Extract the [X, Y] coordinate from the center of the cell holding the provided text.  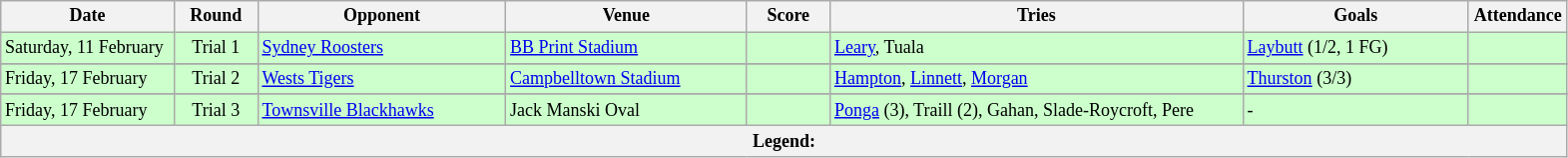
Tries [1037, 16]
Legend: [784, 140]
Leary, Tuala [1037, 48]
Trial 3 [216, 110]
Thurston (3/3) [1355, 78]
Hampton, Linnett, Morgan [1037, 78]
Attendance [1517, 16]
Date [88, 16]
Venue [627, 16]
Score [788, 16]
Laybutt (1/2, 1 FG) [1355, 48]
Opponent [381, 16]
Round [216, 16]
Campbelltown Stadium [627, 78]
Wests Tigers [381, 78]
Trial 2 [216, 78]
Trial 1 [216, 48]
Jack Manski Oval [627, 110]
BB Print Stadium [627, 48]
Saturday, 11 February [88, 48]
Ponga (3), Traill (2), Gahan, Slade-Roycroft, Pere [1037, 110]
Townsville Blackhawks [381, 110]
Goals [1355, 16]
Sydney Roosters [381, 48]
- [1355, 110]
